Locate the cell with the specified text and output its [x, y] center coordinate. 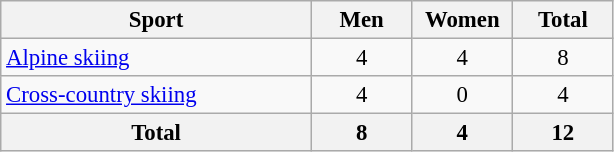
Alpine skiing [156, 58]
Cross-country skiing [156, 95]
Women [462, 20]
Men [362, 20]
12 [564, 133]
0 [462, 95]
Sport [156, 20]
